From the cell containing the given text, extract its center point as [X, Y] coordinate. 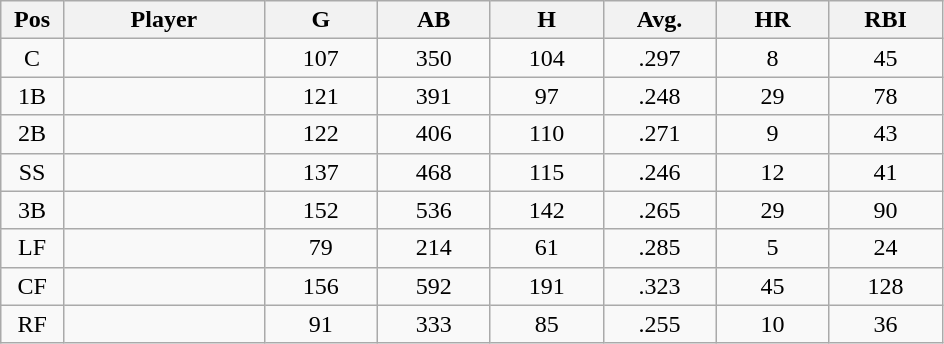
350 [434, 58]
Player [164, 20]
RBI [886, 20]
90 [886, 210]
.265 [660, 210]
406 [434, 134]
110 [546, 134]
24 [886, 248]
592 [434, 286]
.248 [660, 96]
536 [434, 210]
468 [434, 172]
G [320, 20]
8 [772, 58]
137 [320, 172]
391 [434, 96]
156 [320, 286]
2B [32, 134]
CF [32, 286]
10 [772, 324]
C [32, 58]
97 [546, 96]
191 [546, 286]
104 [546, 58]
.255 [660, 324]
78 [886, 96]
.285 [660, 248]
142 [546, 210]
LF [32, 248]
9 [772, 134]
5 [772, 248]
.297 [660, 58]
152 [320, 210]
SS [32, 172]
AB [434, 20]
43 [886, 134]
1B [32, 96]
HR [772, 20]
91 [320, 324]
RF [32, 324]
121 [320, 96]
122 [320, 134]
H [546, 20]
.323 [660, 286]
41 [886, 172]
Pos [32, 20]
61 [546, 248]
107 [320, 58]
12 [772, 172]
.246 [660, 172]
214 [434, 248]
.271 [660, 134]
36 [886, 324]
85 [546, 324]
Avg. [660, 20]
128 [886, 286]
333 [434, 324]
3B [32, 210]
79 [320, 248]
115 [546, 172]
